Find where the given text appears and provide that cell's center as [x, y] coordinate. 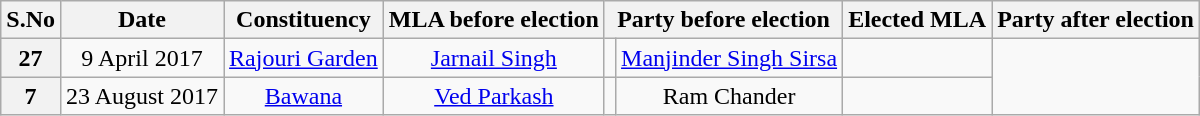
Ram Chander [730, 96]
9 April 2017 [142, 58]
Party after election [1096, 20]
Constituency [304, 20]
S.No [31, 20]
27 [31, 58]
Bawana [304, 96]
Party before election [723, 20]
23 August 2017 [142, 96]
Jarnail Singh [494, 58]
Rajouri Garden [304, 58]
Date [142, 20]
Ved Parkash [494, 96]
Manjinder Singh Sirsa [730, 58]
Elected MLA [918, 20]
7 [31, 96]
MLA before election [494, 20]
